Capture the cell that displays the provided text and extract its (x, y) central coordinate. 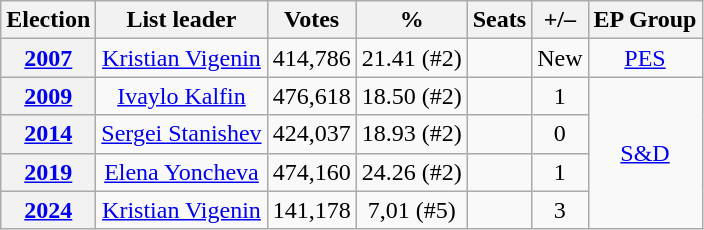
18.93 (#2) (412, 134)
Seats (499, 20)
474,160 (312, 172)
2024 (48, 210)
S&D (645, 153)
141,178 (312, 210)
2009 (48, 96)
3 (560, 210)
+/– (560, 20)
PES (645, 58)
24.26 (#2) (412, 172)
476,618 (312, 96)
Votes (312, 20)
2014 (48, 134)
424,037 (312, 134)
2007 (48, 58)
414,786 (312, 58)
Election (48, 20)
2019 (48, 172)
Ivaylo Kalfin (182, 96)
% (412, 20)
18.50 (#2) (412, 96)
New (560, 58)
0 (560, 134)
Sergei Stanishev (182, 134)
Elena Yoncheva (182, 172)
21.41 (#2) (412, 58)
7,01 (#5) (412, 210)
EP Group (645, 20)
List leader (182, 20)
